Output the (X, Y) coordinate of the center of the cell containing the given text.  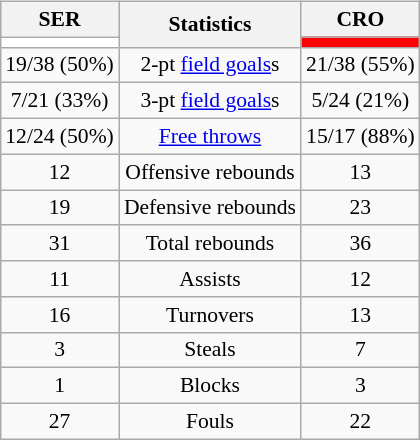
19 (60, 208)
2-pt field goalss (210, 65)
Defensive rebounds (210, 208)
Turnovers (210, 314)
3-pt field goalss (210, 101)
7 (360, 350)
Free throws (210, 136)
11 (60, 279)
1 (60, 386)
16 (60, 314)
Fouls (210, 421)
Total rebounds (210, 243)
12/24 (50%) (60, 136)
22 (360, 421)
Assists (210, 279)
SER (60, 19)
27 (60, 421)
Steals (210, 350)
Statistics (210, 24)
7/21 (33%) (60, 101)
15/17 (88%) (360, 136)
36 (360, 243)
CRO (360, 19)
31 (60, 243)
5/24 (21%) (360, 101)
21/38 (55%) (360, 65)
23 (360, 208)
Offensive rebounds (210, 172)
19/38 (50%) (60, 65)
Blocks (210, 386)
